Capture the cell that displays the provided text and extract its (x, y) central coordinate. 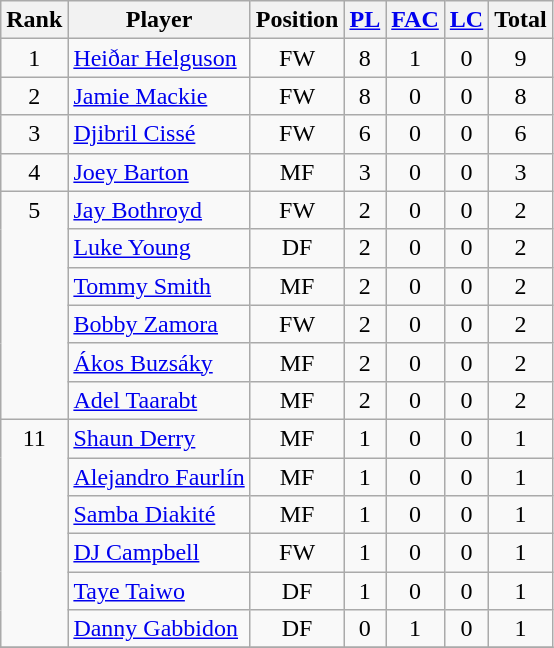
Djibril Cissé (159, 134)
LC (466, 20)
Player (159, 20)
Taye Taiwo (159, 591)
Jamie Mackie (159, 96)
Bobby Zamora (159, 324)
FAC (416, 20)
Shaun Derry (159, 438)
Alejandro Faurlín (159, 477)
Samba Diakité (159, 515)
Ákos Buzsáky (159, 362)
DJ Campbell (159, 553)
Joey Barton (159, 172)
11 (34, 533)
Tommy Smith (159, 286)
5 (34, 305)
Jay Bothroyd (159, 210)
Danny Gabbidon (159, 629)
4 (34, 172)
9 (521, 58)
Position (297, 20)
Adel Taarabt (159, 400)
Total (521, 20)
Rank (34, 20)
Luke Young (159, 248)
Heiðar Helguson (159, 58)
PL (365, 20)
